Find where the given text appears and provide that cell's center as [X, Y] coordinate. 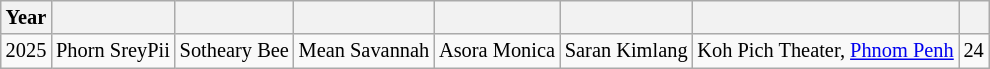
24 [974, 51]
Saran Kimlang [626, 51]
Sotheary Bee [234, 51]
Phorn SreyPii [113, 51]
Koh Pich Theater, Phnom Penh [825, 51]
Mean Savannah [364, 51]
2025 [26, 51]
Asora Monica [497, 51]
Year [26, 17]
